Provide the [x, y] coordinate of the cell's center where the given text is located.  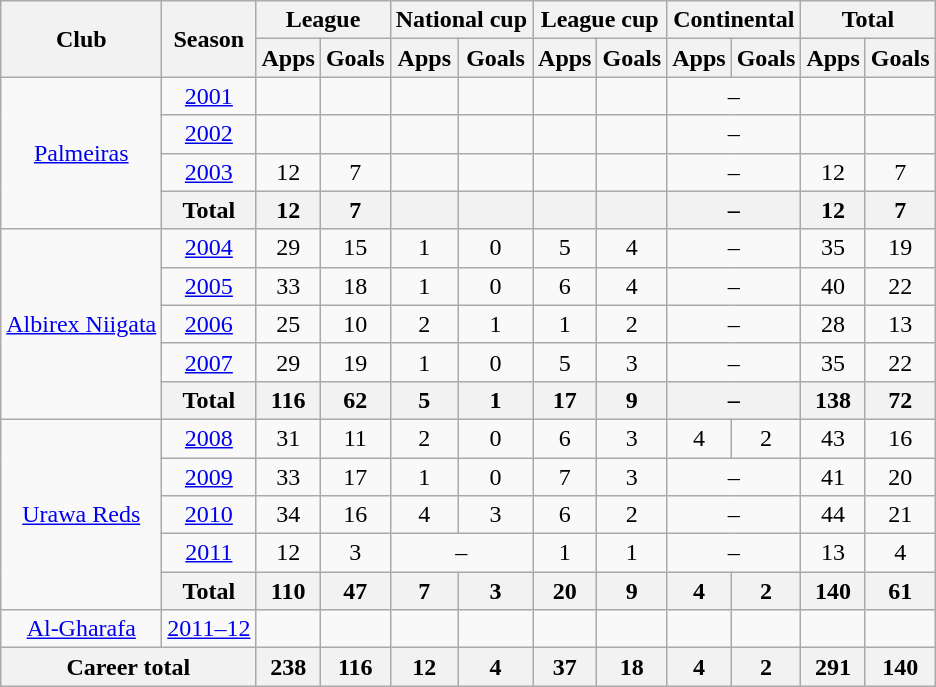
2011–12 [209, 629]
72 [900, 400]
31 [288, 438]
Palmeiras [82, 153]
2009 [209, 477]
43 [833, 438]
League cup [600, 20]
110 [288, 591]
41 [833, 477]
2001 [209, 96]
138 [833, 400]
Season [209, 39]
61 [900, 591]
League [323, 20]
37 [565, 667]
Career total [128, 667]
34 [288, 515]
15 [355, 248]
2008 [209, 438]
Albirex Niigata [82, 324]
2004 [209, 248]
2006 [209, 324]
2005 [209, 286]
291 [833, 667]
21 [900, 515]
2010 [209, 515]
2007 [209, 362]
2002 [209, 134]
2003 [209, 172]
National cup [461, 20]
238 [288, 667]
40 [833, 286]
62 [355, 400]
28 [833, 324]
Al-Gharafa [82, 629]
11 [355, 438]
Club [82, 39]
Urawa Reds [82, 514]
47 [355, 591]
25 [288, 324]
Continental [734, 20]
44 [833, 515]
2011 [209, 553]
10 [355, 324]
